Return [x, y] of the center of cell containing provided text 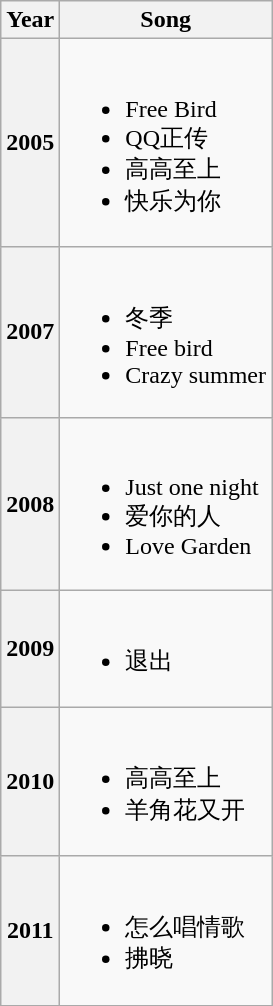
怎么唱情歌拂晓 [166, 930]
退出 [166, 649]
2010 [30, 782]
冬季Free birdCrazy summer [166, 332]
2007 [30, 332]
2011 [30, 930]
Just one night爱你的人Love Garden [166, 504]
高高至上羊角花又开 [166, 782]
2009 [30, 649]
Year [30, 20]
Free BirdQQ正传高高至上快乐为你 [166, 143]
2008 [30, 504]
Song [166, 20]
2005 [30, 143]
